From the cell containing the given text, extract its center point as [x, y] coordinate. 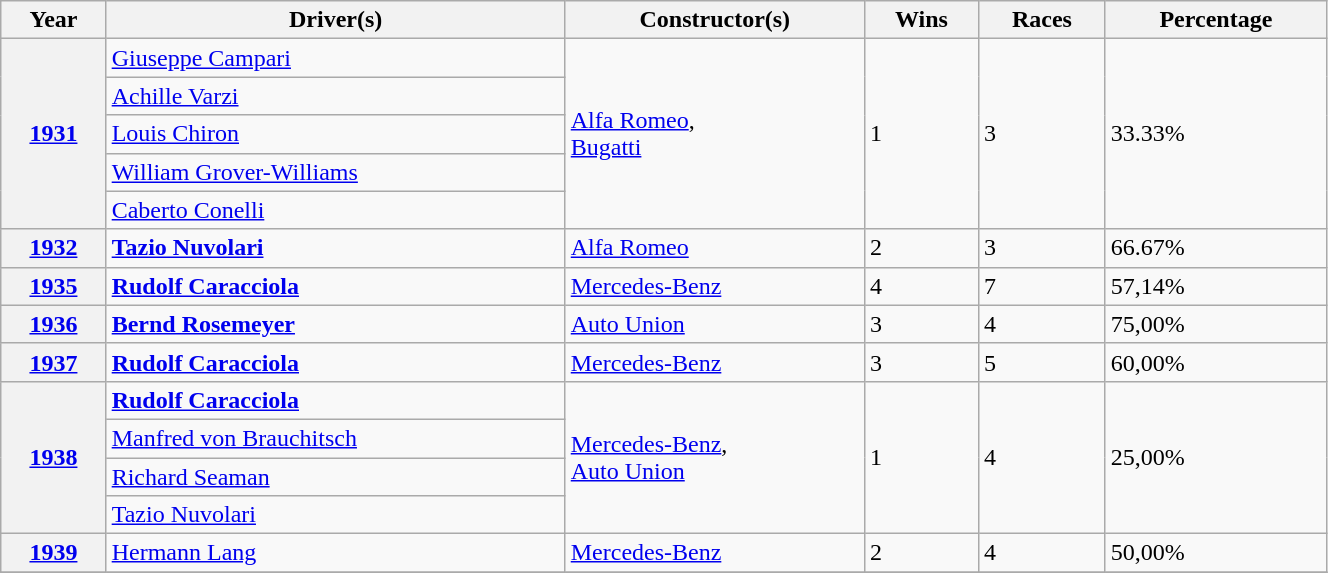
25,00% [1216, 457]
Giuseppe Campari [336, 58]
Auto Union [714, 324]
Louis Chiron [336, 134]
Richard Seaman [336, 477]
5 [1042, 362]
66.67% [1216, 248]
Races [1042, 20]
1932 [54, 248]
1936 [54, 324]
William Grover-Williams [336, 172]
1938 [54, 457]
7 [1042, 286]
50,00% [1216, 553]
Year [54, 20]
Alfa Romeo [714, 248]
1935 [54, 286]
Constructor(s) [714, 20]
57,14% [1216, 286]
1931 [54, 134]
1939 [54, 553]
Driver(s) [336, 20]
Bernd Rosemeyer [336, 324]
Caberto Conelli [336, 210]
33.33% [1216, 134]
75,00% [1216, 324]
1937 [54, 362]
Alfa Romeo,Bugatti [714, 134]
Achille Varzi [336, 96]
Mercedes-Benz,Auto Union [714, 457]
Wins [921, 20]
60,00% [1216, 362]
Manfred von Brauchitsch [336, 438]
Percentage [1216, 20]
Hermann Lang [336, 553]
